For the text-containing cell, return its midpoint in (x, y) coordinate format. 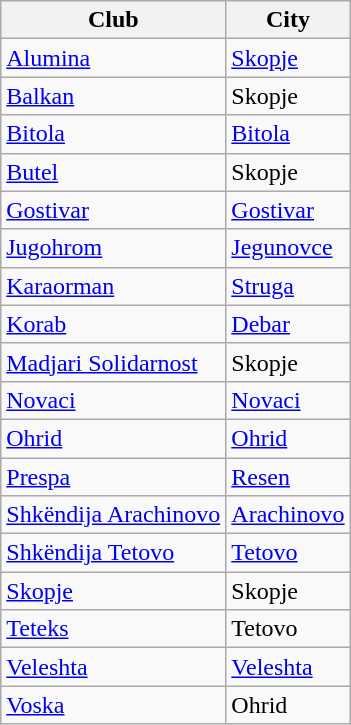
Struga (288, 286)
Madjari Solidarnost (114, 362)
Club (114, 20)
Korab (114, 324)
Shkëndija Tetovo (114, 553)
Resen (288, 477)
Voska (114, 705)
Butel (114, 172)
Prespa (114, 477)
City (288, 20)
Debar (288, 324)
Jegunovce (288, 248)
Teteks (114, 629)
Alumina (114, 58)
Jugohrom (114, 248)
Arachinovo (288, 515)
Karaorman (114, 286)
Shkëndija Arachinovo (114, 515)
Balkan (114, 96)
